Detect which cell encompasses the target text, then output its (X, Y) center coordinate. 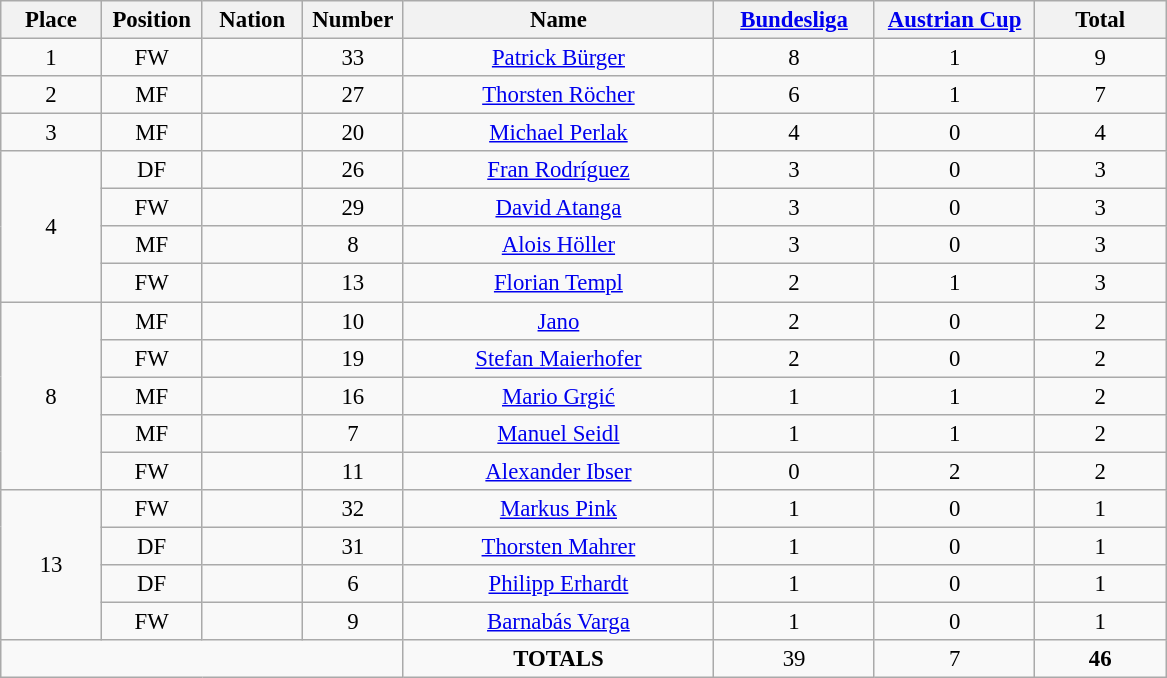
Jano (558, 321)
46 (1100, 659)
Florian Templ (558, 283)
Patrick Bürger (558, 58)
Manuel Seidl (558, 433)
Number (354, 20)
Stefan Maierhofer (558, 358)
Place (52, 20)
TOTALS (558, 659)
20 (354, 133)
Michael Perlak (558, 133)
David Atanga (558, 208)
Austrian Cup (954, 20)
Thorsten Röcher (558, 95)
Bundesliga (794, 20)
Position (152, 20)
26 (354, 170)
Alois Höller (558, 245)
33 (354, 58)
16 (354, 396)
Mario Grgić (558, 396)
Markus Pink (558, 509)
Name (558, 20)
Alexander Ibser (558, 471)
Philipp Erhardt (558, 584)
Nation (252, 20)
11 (354, 471)
39 (794, 659)
27 (354, 95)
Total (1100, 20)
19 (354, 358)
29 (354, 208)
Thorsten Mahrer (558, 546)
Barnabás Varga (558, 621)
Fran Rodríguez (558, 170)
31 (354, 546)
10 (354, 321)
32 (354, 509)
